Detect which cell encompasses the target text, then output its [x, y] center coordinate. 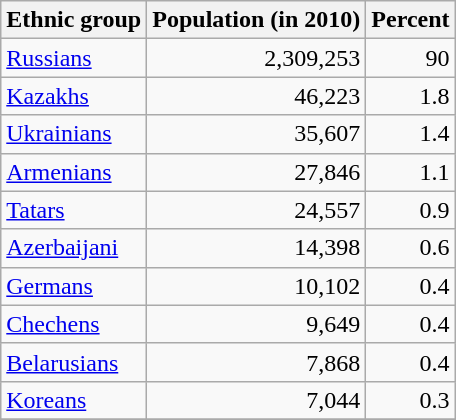
Ukrainians [74, 134]
27,846 [256, 172]
90 [410, 58]
7,868 [256, 362]
2,309,253 [256, 58]
9,649 [256, 324]
Percent [410, 20]
Azerbaijani [74, 248]
Germans [74, 286]
Ethnic group [74, 20]
Russians [74, 58]
Belarusians [74, 362]
Kazakhs [74, 96]
Armenians [74, 172]
0.3 [410, 400]
7,044 [256, 400]
Chechens [74, 324]
1.8 [410, 96]
0.6 [410, 248]
1.1 [410, 172]
35,607 [256, 134]
Koreans [74, 400]
10,102 [256, 286]
0.9 [410, 210]
24,557 [256, 210]
1.4 [410, 134]
14,398 [256, 248]
Population (in 2010) [256, 20]
46,223 [256, 96]
Tatars [74, 210]
